Extract the (x, y) coordinate from the center of the cell holding the provided text.  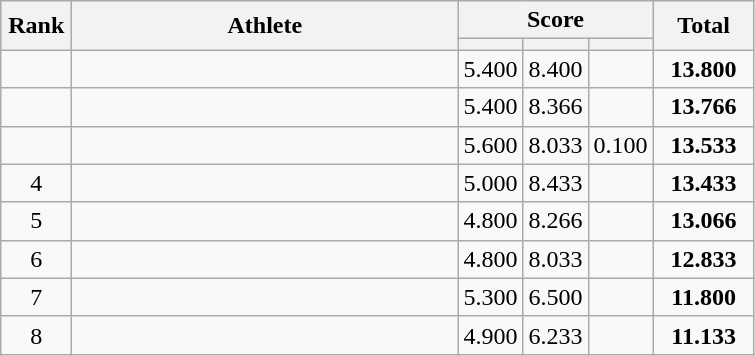
0.100 (620, 145)
Rank (36, 26)
4.900 (490, 335)
5.000 (490, 183)
5.300 (490, 297)
6 (36, 259)
11.800 (704, 297)
7 (36, 297)
13.766 (704, 107)
8.400 (556, 69)
12.833 (704, 259)
5 (36, 221)
6.500 (556, 297)
6.233 (556, 335)
Athlete (265, 26)
13.533 (704, 145)
Total (704, 26)
11.133 (704, 335)
13.433 (704, 183)
8.433 (556, 183)
8.266 (556, 221)
5.600 (490, 145)
Score (556, 20)
13.066 (704, 221)
13.800 (704, 69)
8 (36, 335)
4 (36, 183)
8.366 (556, 107)
